Search for the cell housing the specified text and yield its (X, Y) center coordinate. 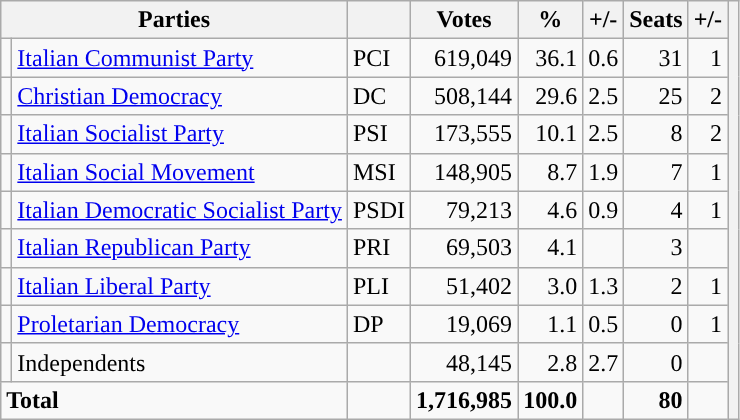
31 (656, 58)
79,213 (464, 210)
Italian Communist Party (180, 58)
25 (656, 96)
69,503 (464, 248)
Independents (180, 362)
PRI (378, 248)
DP (378, 324)
Italian Liberal Party (180, 286)
48,145 (464, 362)
29.6 (550, 96)
173,555 (464, 134)
Italian Social Movement (180, 172)
1,716,985 (464, 400)
4.1 (550, 248)
Parties (174, 20)
1.9 (604, 172)
PSDI (378, 210)
508,144 (464, 96)
3 (656, 248)
Christian Democracy (180, 96)
51,402 (464, 286)
36.1 (550, 58)
7 (656, 172)
% (550, 20)
0.5 (604, 324)
8 (656, 134)
DC (378, 96)
10.1 (550, 134)
Italian Democratic Socialist Party (180, 210)
Total (174, 400)
19,069 (464, 324)
8.7 (550, 172)
PSI (378, 134)
Proletarian Democracy (180, 324)
0.9 (604, 210)
80 (656, 400)
4.6 (550, 210)
2.7 (604, 362)
100.0 (550, 400)
4 (656, 210)
2.8 (550, 362)
148,905 (464, 172)
PLI (378, 286)
0.6 (604, 58)
PCI (378, 58)
1.1 (550, 324)
MSI (378, 172)
Seats (656, 20)
1.3 (604, 286)
619,049 (464, 58)
Italian Republican Party (180, 248)
3.0 (550, 286)
Italian Socialist Party (180, 134)
Votes (464, 20)
